Search for the cell housing the specified text and yield its [X, Y] center coordinate. 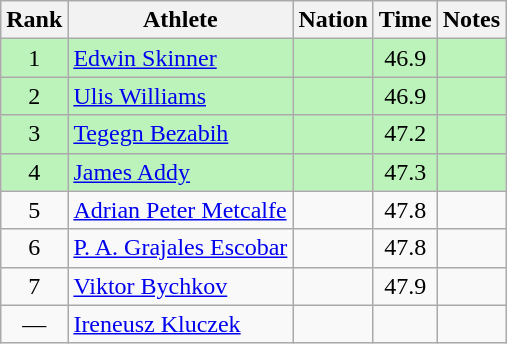
Notes [471, 20]
Nation [333, 20]
4 [34, 172]
Adrian Peter Metcalfe [180, 210]
47.9 [405, 286]
Rank [34, 20]
3 [34, 134]
1 [34, 58]
Time [405, 20]
Ireneusz Kluczek [180, 324]
Viktor Bychkov [180, 286]
P. A. Grajales Escobar [180, 248]
Tegegn Bezabih [180, 134]
6 [34, 248]
7 [34, 286]
Athlete [180, 20]
Ulis Williams [180, 96]
James Addy [180, 172]
47.2 [405, 134]
5 [34, 210]
— [34, 324]
2 [34, 96]
Edwin Skinner [180, 58]
47.3 [405, 172]
